Extract the [x, y] coordinate from the center of the cell holding the provided text.  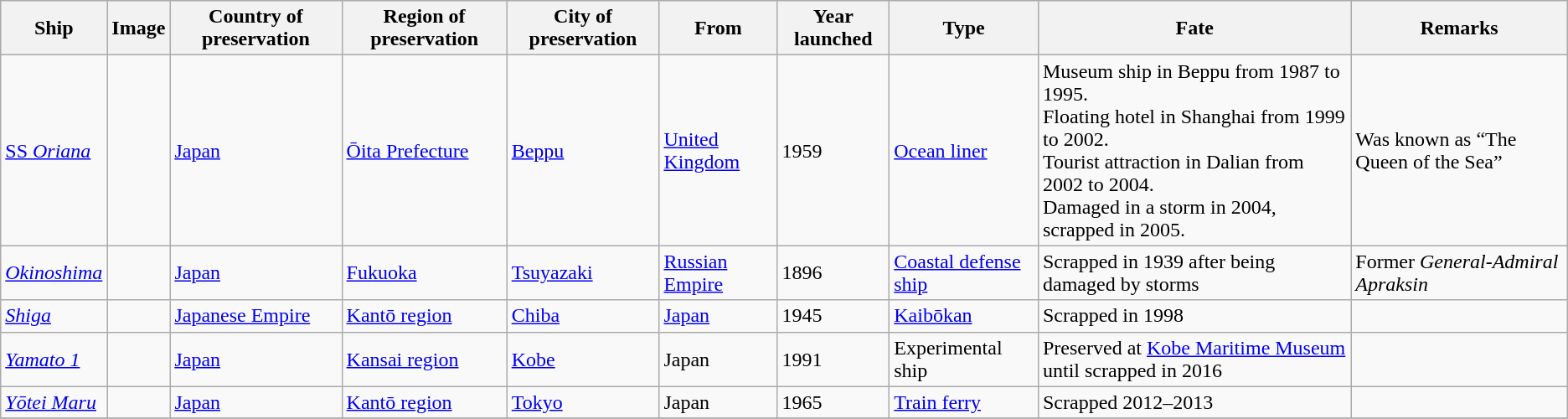
City of preservation [583, 28]
Tsuyazaki [583, 273]
Country of preservation [256, 28]
Kaibōkan [964, 316]
Kansai region [424, 359]
Remarks [1459, 28]
Kobe [583, 359]
Japanese Empire [256, 316]
1965 [833, 402]
From [719, 28]
Ocean liner [964, 151]
Fate [1194, 28]
Beppu [583, 151]
Train ferry [964, 402]
Fukuoka [424, 273]
Scrapped in 1939 after being damaged by storms [1194, 273]
1945 [833, 316]
Image [139, 28]
SS Oriana [54, 151]
Preserved at Kobe Maritime Museum until scrapped in 2016 [1194, 359]
Region of preservation [424, 28]
Scrapped in 1998 [1194, 316]
Ship [54, 28]
Experimental ship [964, 359]
Coastal defense ship [964, 273]
Russian Empire [719, 273]
1896 [833, 273]
1959 [833, 151]
Tokyo [583, 402]
Okinoshima [54, 273]
Was known as “The Queen of the Sea” [1459, 151]
Yamato 1 [54, 359]
Former General-Admiral Apraksin [1459, 273]
1991 [833, 359]
Yōtei Maru [54, 402]
Year launched [833, 28]
Type [964, 28]
United Kingdom [719, 151]
Chiba [583, 316]
Shiga [54, 316]
Ōita Prefecture [424, 151]
Scrapped 2012–2013 [1194, 402]
